Extract the [X, Y] coordinate from the center of the cell holding the provided text.  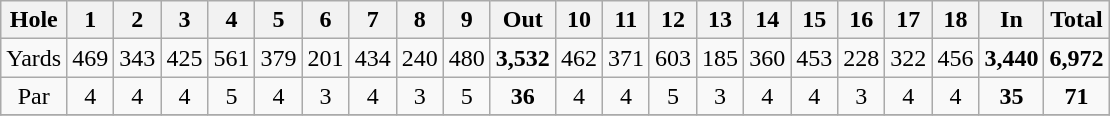
36 [522, 96]
480 [466, 58]
2 [138, 20]
8 [420, 20]
11 [626, 20]
Out [522, 20]
18 [956, 20]
228 [862, 58]
Yards [34, 58]
17 [908, 20]
379 [278, 58]
1 [90, 20]
15 [814, 20]
425 [184, 58]
434 [372, 58]
371 [626, 58]
13 [720, 20]
240 [420, 58]
14 [768, 20]
6 [326, 20]
6,972 [1076, 58]
10 [578, 20]
469 [90, 58]
In [1012, 20]
71 [1076, 96]
7 [372, 20]
201 [326, 58]
16 [862, 20]
561 [232, 58]
Hole [34, 20]
9 [466, 20]
12 [672, 20]
Total [1076, 20]
35 [1012, 96]
3,532 [522, 58]
Par [34, 96]
453 [814, 58]
462 [578, 58]
360 [768, 58]
456 [956, 58]
3,440 [1012, 58]
185 [720, 58]
603 [672, 58]
322 [908, 58]
343 [138, 58]
